Provide the [x, y] coordinate of the cell's center where the given text is located.  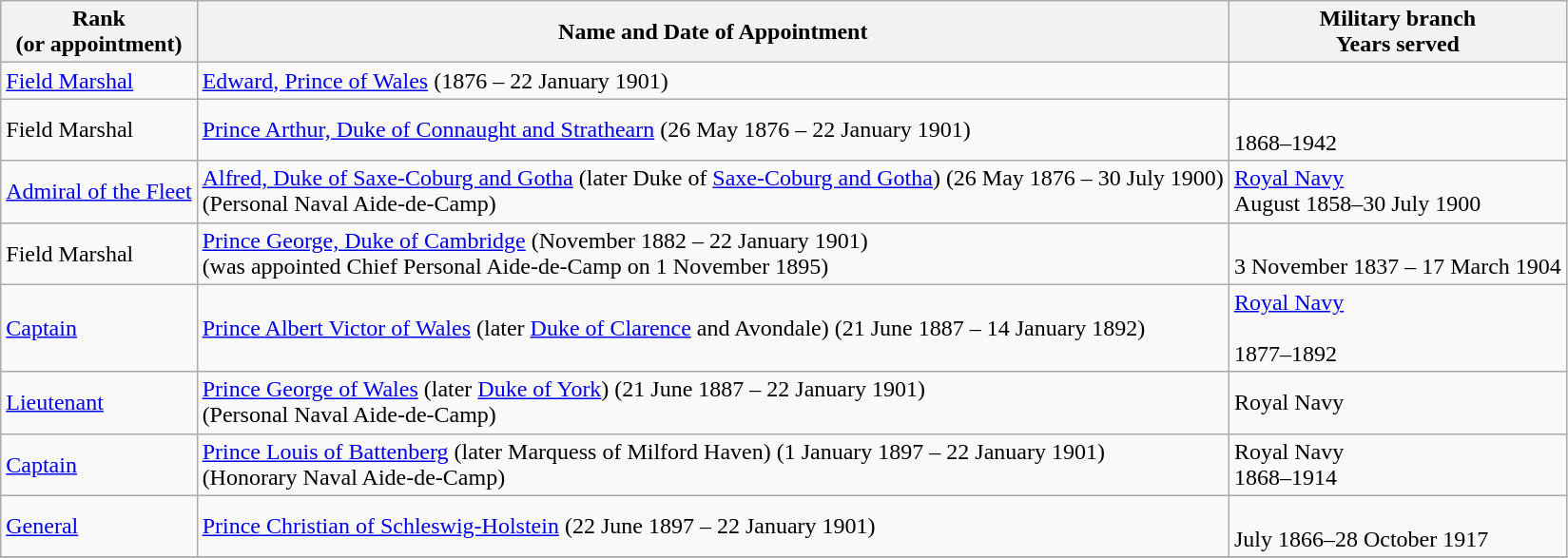
Admiral of the Fleet [99, 192]
Military branchYears served [1398, 32]
Prince George of Wales (later Duke of York) (21 June 1887 – 22 January 1901)(Personal Naval Aide-de-Camp) [713, 403]
Royal Navy 1877–1892 [1398, 328]
Alfred, Duke of Saxe-Coburg and Gotha (later Duke of Saxe-Coburg and Gotha) (26 May 1876 – 30 July 1900)(Personal Naval Aide-de-Camp) [713, 192]
Rank(or appointment) [99, 32]
Royal Navy1868–1914 [1398, 464]
1868–1942 [1398, 129]
Prince Albert Victor of Wales (later Duke of Clarence and Avondale) (21 June 1887 – 14 January 1892) [713, 328]
Edward, Prince of Wales (1876 – 22 January 1901) [713, 81]
Prince Louis of Battenberg (later Marquess of Milford Haven) (1 January 1897 – 22 January 1901)(Honorary Naval Aide-de-Camp) [713, 464]
Lieutenant [99, 403]
General [99, 527]
Prince Arthur, Duke of Connaught and Strathearn (26 May 1876 – 22 January 1901) [713, 129]
Prince George, Duke of Cambridge (November 1882 – 22 January 1901)(was appointed Chief Personal Aide-de-Camp on 1 November 1895) [713, 253]
Royal NavyAugust 1858–30 July 1900 [1398, 192]
Prince Christian of Schleswig-Holstein (22 June 1897 – 22 January 1901) [713, 527]
Name and Date of Appointment [713, 32]
July 1866–28 October 1917 [1398, 527]
3 November 1837 – 17 March 1904 [1398, 253]
Royal Navy [1398, 403]
